Identify which cell holds the provided text, then report its [X, Y] central coordinate. 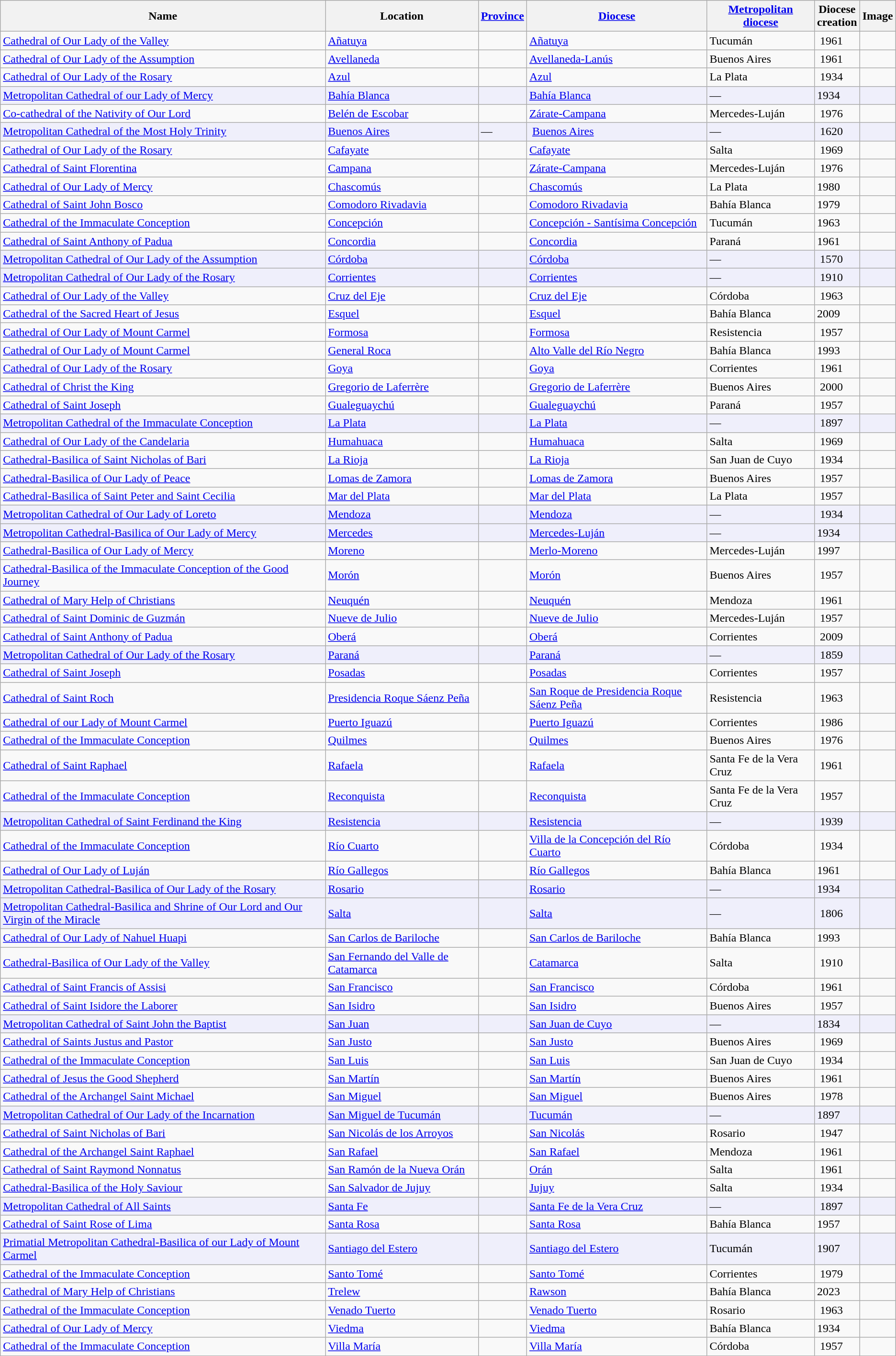
Mercedes [402, 533]
Metropolitan Cathedral of Saint John the Baptist [163, 1024]
Villa de la Concepción del Río Cuarto [616, 845]
Cathedral-Basilica of Saint Peter and Saint Cecilia [163, 496]
1939 [838, 821]
Avellaneda [402, 59]
Metropolitan Cathedral of Our Lady of the Assumption [163, 259]
Metropolitan Cathedral of Our Lady of Loreto [163, 514]
Cathedral of Our Lady of Nahuel Huapi [163, 938]
Rawson [616, 1292]
Trelew [402, 1292]
Location [402, 16]
1806 [838, 913]
Cathedral-Basilica of Our Lady of Peace [163, 478]
Cathedral of the Archangel Saint Raphael [163, 1151]
Cathedral of the Sacred Heart of Jesus [163, 314]
Alto Valle del Río Negro [616, 350]
Santa Fe [402, 1206]
1834 [838, 1024]
Cathedral of Jesus the Good Shepherd [163, 1078]
General Roca [402, 350]
1620 [838, 132]
Catamarca [616, 963]
Merlo-Moreno [616, 551]
Río Cuarto [402, 845]
Metropolitan Cathedral of our Lady of Mercy [163, 95]
Cathedral-Basilica of Saint Nicholas of Bari [163, 459]
Cathedral of the Archangel Saint Michael [163, 1097]
Cathedral of Saint Francis of Assisi [163, 987]
Concepción [402, 223]
Metropolitan Cathedral-Basilica of Our Lady of the Rosary [163, 889]
1997 [838, 551]
Orán [616, 1169]
Cathedral-Basilica of Our Lady of Mercy [163, 551]
1986 [838, 722]
Cathedral of Saint John Bosco [163, 204]
Metropolitan Cathedral of Our Lady of the Incarnation [163, 1115]
1978 [838, 1097]
Name [163, 16]
Primatial Metropolitan Cathedral-Basilica of our Lady of Mount Carmel [163, 1249]
Province [503, 16]
1907 [838, 1249]
Metropolitandiocese [761, 16]
San Ramón de la Nueva Orán [402, 1169]
2023 [838, 1292]
San Miguel de Tucumán [402, 1115]
Co-cathedral of the Nativity of Our Lord [163, 113]
Cathedral of Saint Roch [163, 698]
Cathedral of Saints Justus and Pastor [163, 1042]
Metropolitan Cathedral-Basilica and Shrine of Our Lord and Our Virgin of the Miracle [163, 913]
Avellaneda-Lanús [616, 59]
Concepción - Santísima Concepción [616, 223]
Metropolitan Cathedral-Basilica of Our Lady of Mercy [163, 533]
Moreno [402, 551]
Cathedral of Our Lady of Luján [163, 870]
San Nicolás de los Arroyos [402, 1133]
Cathedral of Saint Raymond Nonnatus [163, 1169]
Cathedral of Our Lady of the Assumption [163, 59]
Image [878, 16]
Cathedral of Our Lady of the Candelaria [163, 441]
San Juan [402, 1024]
Metropolitan Cathedral of Saint Ferdinand the King [163, 821]
Diocese [616, 16]
1947 [838, 1133]
Cathedral of Saint Rose of Lima [163, 1224]
Cathedral-Basilica of Our Lady of the Valley [163, 963]
Jujuy [616, 1188]
Cathedral-Basilica of the Immaculate Conception of the Good Journey [163, 575]
San Salvador de Jujuy [402, 1188]
Metropolitan Cathedral of All Saints [163, 1206]
Cathedral of Saint Isidore the Laborer [163, 1006]
Cathedral of Saint Raphael [163, 765]
Cathedral of Saint Dominic de Guzmán [163, 618]
Campana [402, 168]
Belén de Escobar [402, 113]
Metropolitan Cathedral of the Immaculate Conception [163, 423]
Cathedral-Basilica of the Holy Saviour [163, 1188]
1570 [838, 259]
San Roque de Presidencia Roque Sáenz Peña [616, 698]
Cathedral of our Lady of Mount Carmel [163, 722]
2000 [838, 387]
1980 [838, 186]
Diocesecreation [838, 16]
Presidencia Roque Sáenz Peña [402, 698]
San Fernando del Valle de Catamarca [402, 963]
Cathedral of Saint Nicholas of Bari [163, 1133]
Metropolitan Cathedral of the Most Holy Trinity [163, 132]
Cathedral of Christ the King [163, 387]
1859 [838, 655]
San Nicolás [616, 1133]
Cathedral of Saint Florentina [163, 168]
